Capture the cell that displays the provided text and extract its [X, Y] central coordinate. 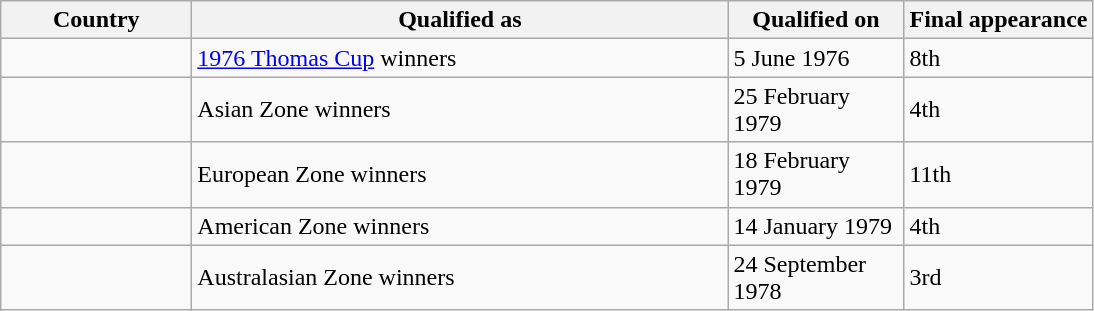
Qualified as [460, 20]
1976 Thomas Cup winners [460, 58]
11th [998, 174]
Qualified on [816, 20]
14 January 1979 [816, 226]
8th [998, 58]
5 June 1976 [816, 58]
18 February 1979 [816, 174]
Australasian Zone winners [460, 278]
Asian Zone winners [460, 110]
American Zone winners [460, 226]
Final appearance [998, 20]
3rd [998, 278]
European Zone winners [460, 174]
25 February 1979 [816, 110]
Country [96, 20]
24 September 1978 [816, 278]
